Determine the (x, y) coordinate at the center of the cell enclosing the given text.  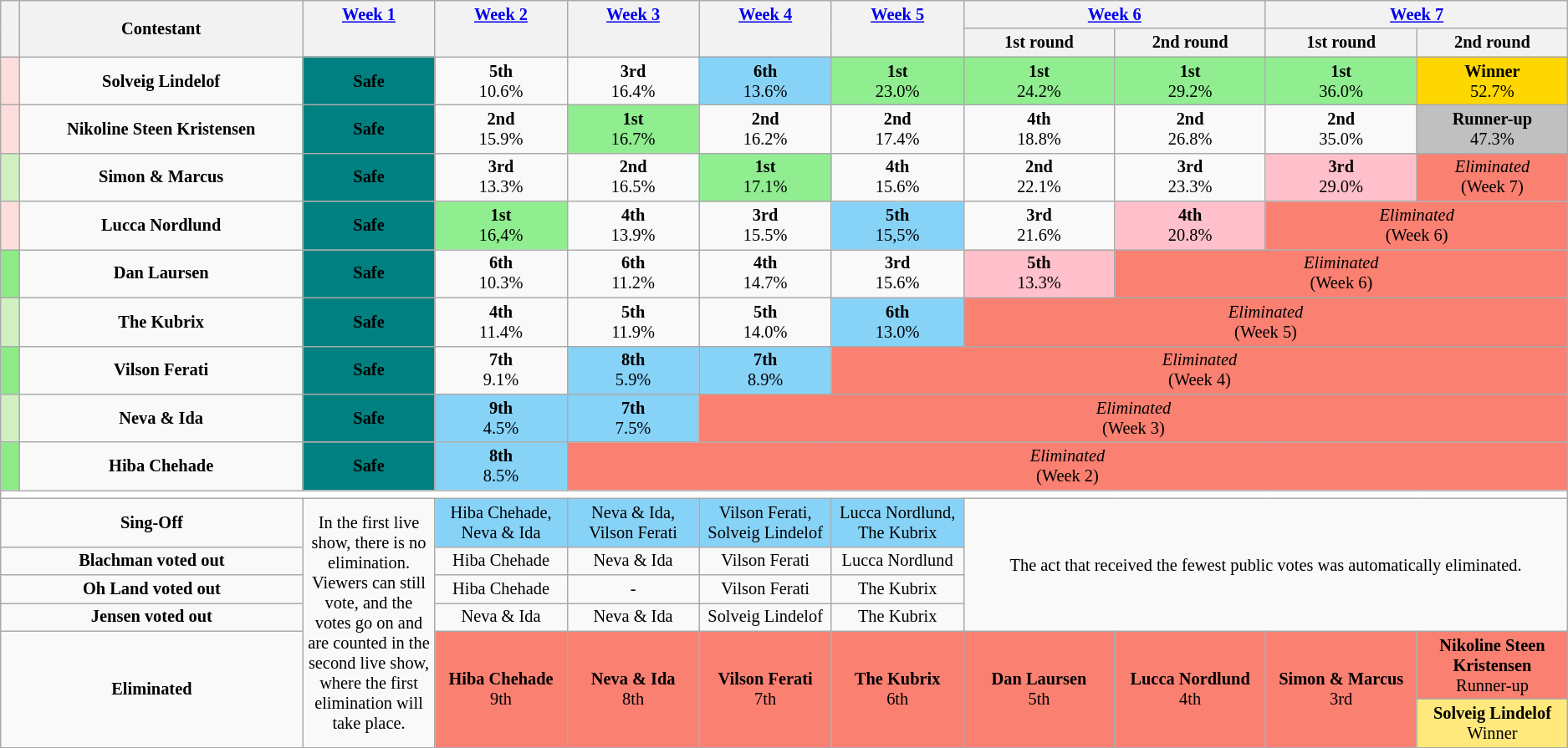
Blachman voted out (152, 561)
5th11.9% (633, 322)
Eliminated (152, 689)
Week 4 (765, 28)
2nd35.0% (1341, 129)
8th5.9% (633, 370)
Neva & Ida8th (633, 689)
Oh Land voted out (152, 589)
4th18.8% (1039, 129)
Nikoline Steen Kristensen (161, 129)
Eliminated(Week 5) (1266, 322)
3rd21.6% (1039, 226)
3rd15.6% (897, 273)
Solveig LindelofWinner (1492, 723)
9th4.5% (501, 418)
6th13.6% (765, 81)
Week 7 (1417, 14)
Lucca Nordlund4th (1191, 689)
Dan Laursen5th (1039, 689)
1st29.2% (1191, 81)
Week 5 (897, 28)
1st24.2% (1039, 81)
Hiba Chehade9th (501, 689)
7th9.1% (501, 370)
3rd13.3% (501, 177)
2nd16.5% (633, 177)
The act that received the fewest public votes was automatically eliminated. (1266, 565)
2nd15.9% (501, 129)
2nd22.1% (1039, 177)
Jensen voted out (152, 617)
5th14.0% (765, 322)
Hiba Chehade,Neva & Ida (501, 522)
4th20.8% (1191, 226)
Winner52.7% (1492, 81)
2nd17.4% (897, 129)
3rd16.4% (633, 81)
Lucca Nordlund,The Kubrix (897, 522)
Sing-Off (152, 522)
Runner-up47.3% (1492, 129)
Neva & Ida,Vilson Ferati (633, 522)
5th15,5% (897, 226)
8th8.5% (501, 466)
3rd23.3% (1191, 177)
Simon & Marcus (161, 177)
Vilson Ferati7th (765, 689)
1st16,4% (501, 226)
2nd26.8% (1191, 129)
4th14.7% (765, 273)
6th10.3% (501, 273)
Dan Laursen (161, 273)
6th13.0% (897, 322)
1st17.1% (765, 177)
6th11.2% (633, 273)
3rd15.5% (765, 226)
7th8.9% (765, 370)
Simon & Marcus3rd (1341, 689)
2nd16.2% (765, 129)
Week 2 (501, 28)
Eliminated(Week 3) (1134, 418)
Week 1 (369, 28)
5th10.6% (501, 81)
Week 6 (1114, 14)
1st23.0% (897, 81)
Eliminated(Week 4) (1199, 370)
1st36.0% (1341, 81)
Contestant (161, 28)
5th13.3% (1039, 273)
4th13.9% (633, 226)
1st16.7% (633, 129)
Vilson Ferati,Solveig Lindelof (765, 522)
- (633, 589)
Nikoline Steen KristensenRunner-up (1492, 665)
Week 3 (633, 28)
7th7.5% (633, 418)
3rd29.0% (1341, 177)
4th15.6% (897, 177)
The Kubrix6th (897, 689)
Eliminated(Week 7) (1492, 177)
Eliminated(Week 2) (1067, 466)
4th11.4% (501, 322)
